Return the (X, Y) coordinate for the center point of the cell that contains the specified text.  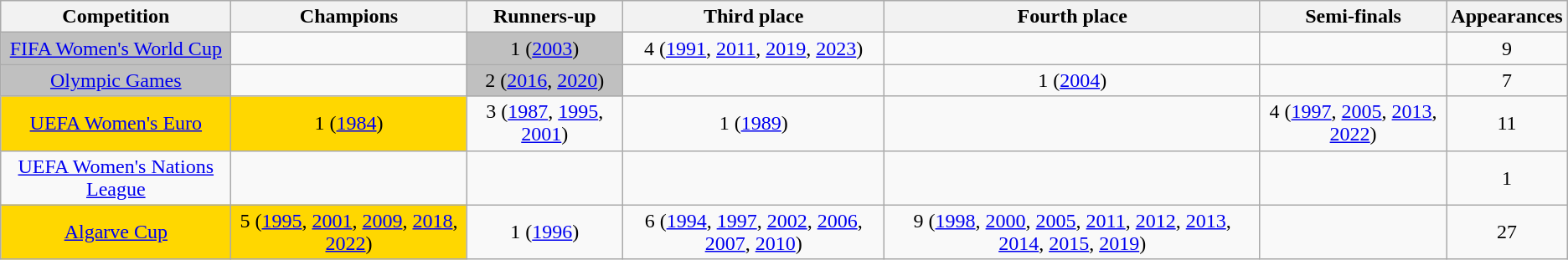
5 (1995, 2001, 2009, 2018, 2022) (348, 232)
7 (1507, 80)
UEFA Women's Euro (116, 124)
1 (2003) (544, 48)
Competition (116, 17)
4 (1991, 2011, 2019, 2023) (754, 48)
FIFA Women's World Cup (116, 48)
4 (1997, 2005, 2013, 2022) (1353, 124)
1 (1989) (754, 124)
1 (1984) (348, 124)
1 (1996) (544, 232)
Semi-finals (1353, 17)
27 (1507, 232)
Third place (754, 17)
Appearances (1507, 17)
Olympic Games (116, 80)
Runners-up (544, 17)
9 (1998, 2000, 2005, 2011, 2012, 2013, 2014, 2015, 2019) (1072, 232)
1 (1507, 177)
6 (1994, 1997, 2002, 2006, 2007, 2010) (754, 232)
3 (1987, 1995, 2001) (544, 124)
11 (1507, 124)
UEFA Women's Nations League (116, 177)
2 (2016, 2020) (544, 80)
Fourth place (1072, 17)
Algarve Cup (116, 232)
Champions (348, 17)
1 (2004) (1072, 80)
9 (1507, 48)
